Identify which cell holds the provided text, then report its [X, Y] central coordinate. 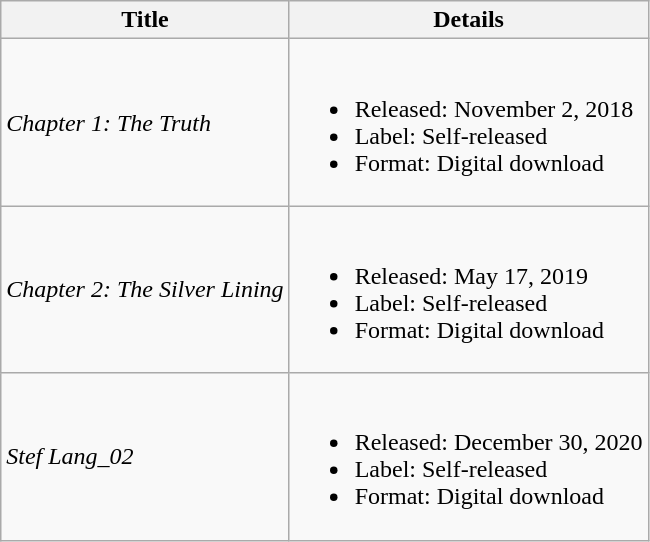
Title [145, 20]
Stef Lang_02 [145, 456]
Released: May 17, 2019Label: Self-releasedFormat: Digital download [468, 290]
Chapter 1: The Truth [145, 122]
Released: November 2, 2018Label: Self-releasedFormat: Digital download [468, 122]
Released: December 30, 2020Label: Self-releasedFormat: Digital download [468, 456]
Chapter 2: The Silver Lining [145, 290]
Details [468, 20]
